From the cell containing the given text, extract its center point as (X, Y) coordinate. 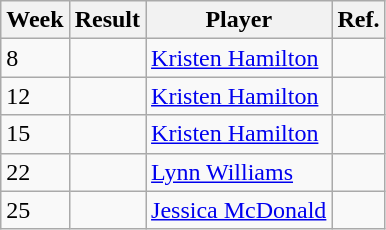
Player (239, 20)
Lynn Williams (239, 172)
Result (107, 20)
8 (35, 58)
15 (35, 134)
Jessica McDonald (239, 210)
22 (35, 172)
Week (35, 20)
Ref. (358, 20)
12 (35, 96)
25 (35, 210)
